From the cell containing the given text, extract its center point as (x, y) coordinate. 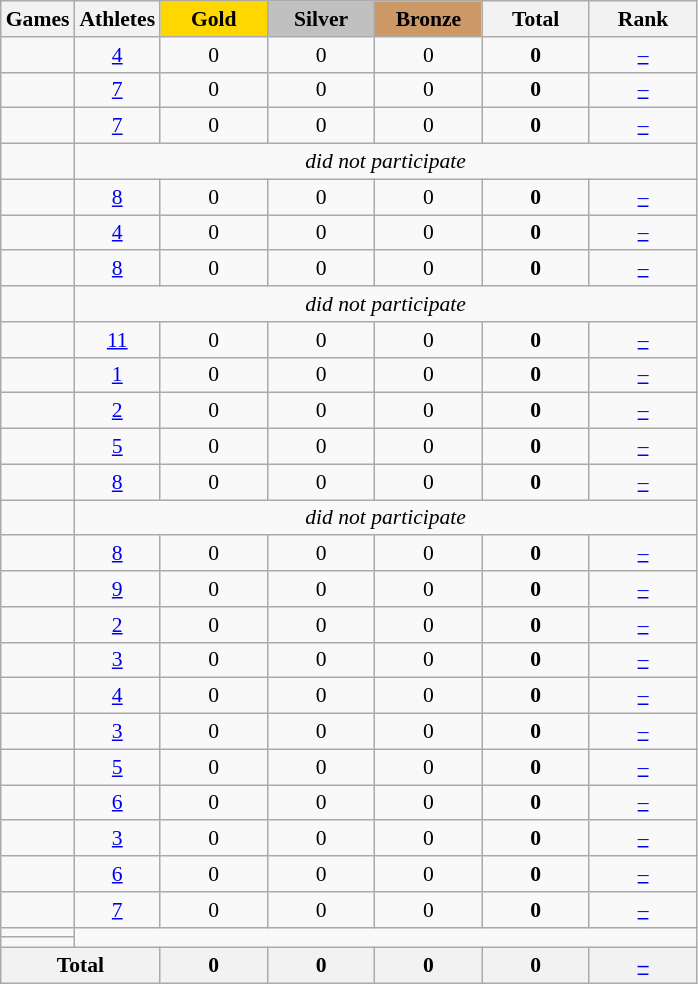
Silver (320, 19)
Athletes (117, 19)
Gold (214, 19)
1 (117, 375)
Bronze (428, 19)
Rank (642, 19)
9 (117, 589)
11 (117, 340)
Games (38, 19)
